Return the (x, y) coordinate for the center point of the cell that contains the specified text.  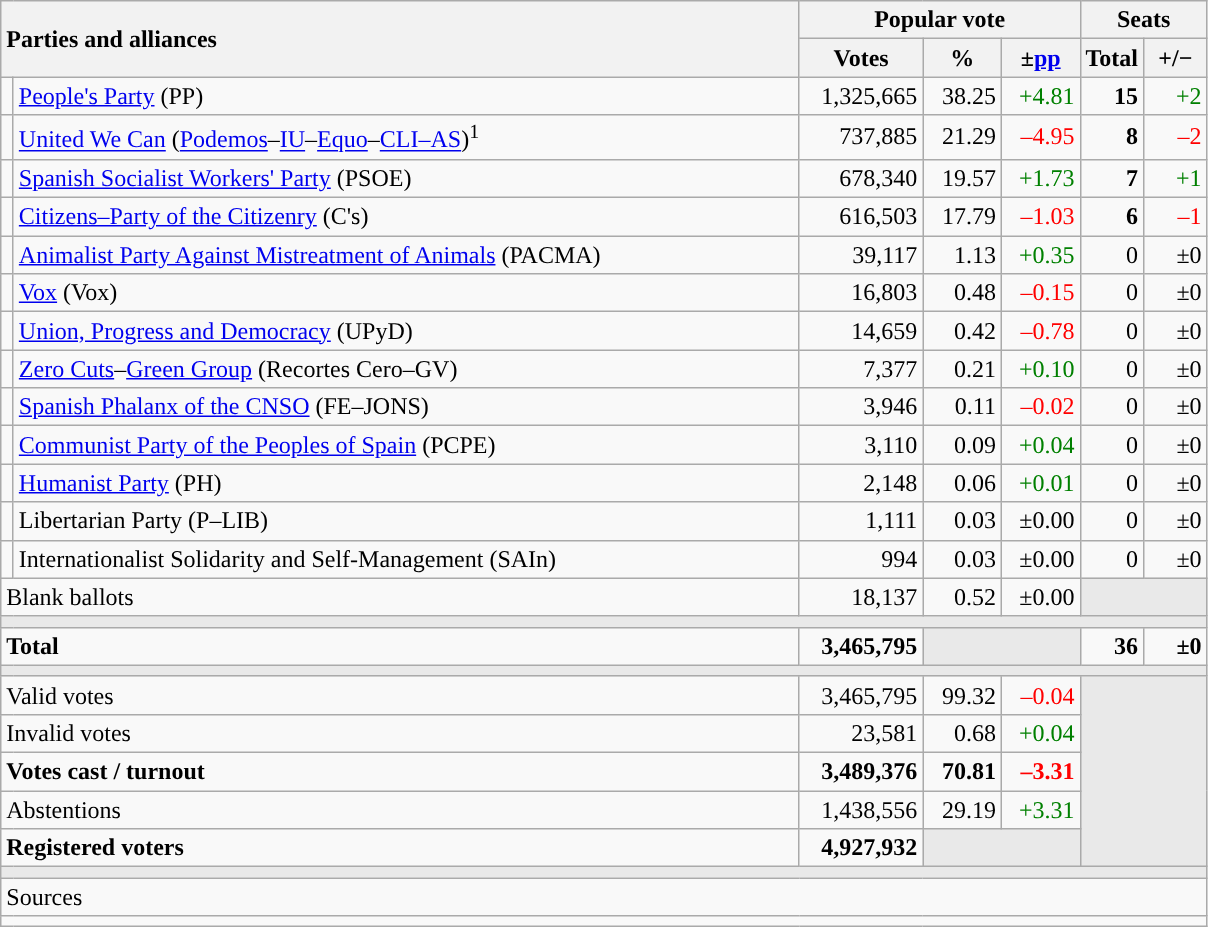
+1.73 (1040, 178)
Sources (604, 897)
Seats (1144, 20)
Spanish Phalanx of the CNSO (FE–JONS) (406, 407)
29.19 (962, 810)
4,927,932 (861, 848)
1,111 (861, 521)
Internationalist Solidarity and Self-Management (SAIn) (406, 559)
–1 (1176, 217)
19.57 (962, 178)
23,581 (861, 733)
People's Party (PP) (406, 96)
14,659 (861, 331)
2,148 (861, 483)
–3.31 (1040, 772)
+1 (1176, 178)
17.79 (962, 217)
616,503 (861, 217)
Invalid votes (400, 733)
–2 (1176, 138)
Valid votes (400, 695)
16,803 (861, 293)
7 (1112, 178)
1,438,556 (861, 810)
0.68 (962, 733)
Vox (Vox) (406, 293)
+3.31 (1040, 810)
–1.03 (1040, 217)
15 (1112, 96)
0.48 (962, 293)
7,377 (861, 369)
678,340 (861, 178)
3,489,376 (861, 772)
Abstentions (400, 810)
39,117 (861, 255)
–4.95 (1040, 138)
±pp (1040, 58)
18,137 (861, 597)
0.21 (962, 369)
Communist Party of the Peoples of Spain (PCPE) (406, 445)
Blank ballots (400, 597)
Spanish Socialist Workers' Party (PSOE) (406, 178)
Libertarian Party (P–LIB) (406, 521)
Votes cast / turnout (400, 772)
36 (1112, 646)
0.52 (962, 597)
+/− (1176, 58)
United We Can (Podemos–IU–Equo–CLI–AS)1 (406, 138)
+0.35 (1040, 255)
Union, Progress and Democracy (UPyD) (406, 331)
1.13 (962, 255)
+4.81 (1040, 96)
% (962, 58)
Zero Cuts–Green Group (Recortes Cero–GV) (406, 369)
0.11 (962, 407)
–0.04 (1040, 695)
6 (1112, 217)
1,325,665 (861, 96)
994 (861, 559)
–0.78 (1040, 331)
+0.10 (1040, 369)
Citizens–Party of the Citizenry (C's) (406, 217)
–0.15 (1040, 293)
21.29 (962, 138)
Humanist Party (PH) (406, 483)
Popular vote (940, 20)
Parties and alliances (400, 39)
Registered voters (400, 848)
737,885 (861, 138)
99.32 (962, 695)
0.06 (962, 483)
3,110 (861, 445)
3,946 (861, 407)
Animalist Party Against Mistreatment of Animals (PACMA) (406, 255)
70.81 (962, 772)
+0.01 (1040, 483)
0.42 (962, 331)
0.09 (962, 445)
+2 (1176, 96)
38.25 (962, 96)
Votes (861, 58)
–0.02 (1040, 407)
8 (1112, 138)
